Identify which cell holds the provided text, then report its (X, Y) central coordinate. 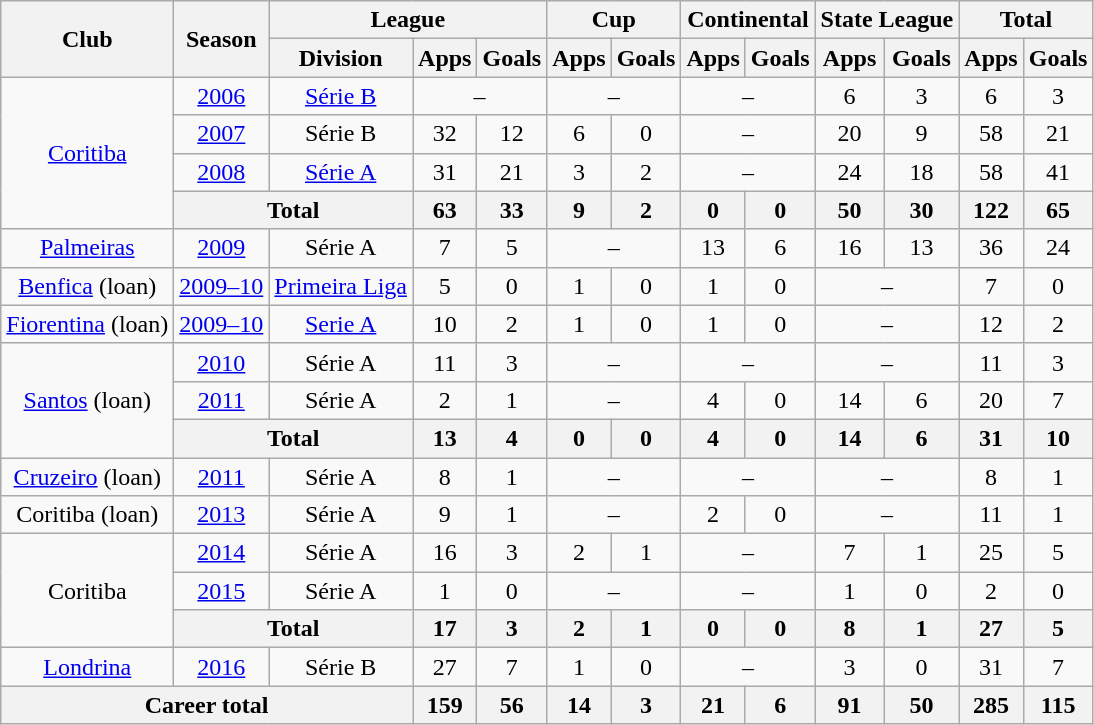
17 (445, 629)
65 (1058, 210)
Londrina (88, 667)
122 (991, 210)
Season (222, 39)
33 (512, 210)
Club (88, 39)
2006 (222, 96)
32 (445, 134)
Continental (748, 20)
League (408, 20)
2007 (222, 134)
2013 (222, 515)
Cruzeiro (loan) (88, 477)
2009 (222, 248)
Serie A (341, 324)
63 (445, 210)
2008 (222, 172)
159 (445, 705)
91 (850, 705)
36 (991, 248)
Cup (614, 20)
18 (922, 172)
Fiorentina (loan) (88, 324)
2015 (222, 591)
285 (991, 705)
State League (887, 20)
2016 (222, 667)
2014 (222, 553)
115 (1058, 705)
Coritiba (loan) (88, 515)
56 (512, 705)
41 (1058, 172)
2010 (222, 362)
Career total (207, 705)
Benfica (loan) (88, 286)
Primeira Liga (341, 286)
Division (341, 58)
30 (922, 210)
Santos (loan) (88, 400)
25 (991, 553)
Palmeiras (88, 248)
